Return the (X, Y) coordinate for the center point of the cell that contains the specified text.  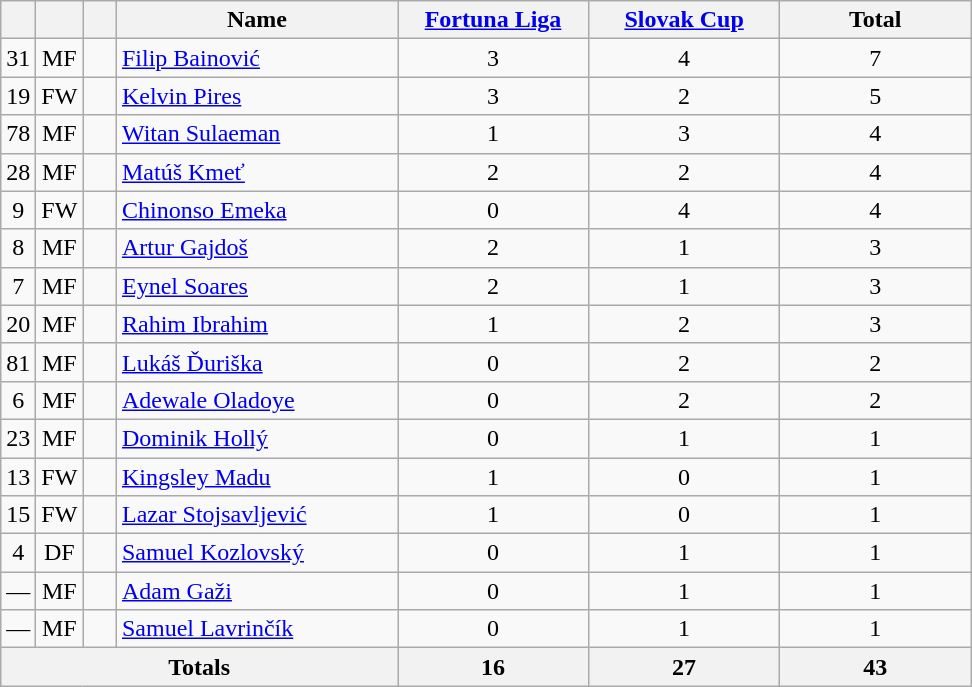
Lazar Stojsavljević (256, 515)
20 (18, 324)
Matúš Kmeť (256, 172)
5 (876, 96)
27 (684, 667)
13 (18, 477)
Totals (200, 667)
Adam Gaži (256, 591)
Samuel Kozlovský (256, 553)
Samuel Lavrinčík (256, 629)
Rahim Ibrahim (256, 324)
28 (18, 172)
Eynel Soares (256, 286)
Slovak Cup (684, 20)
8 (18, 248)
Fortuna Liga (494, 20)
Adewale Oladoye (256, 400)
6 (18, 400)
Filip Bainović (256, 58)
Name (256, 20)
19 (18, 96)
Dominik Hollý (256, 438)
81 (18, 362)
Witan Sulaeman (256, 134)
43 (876, 667)
Total (876, 20)
9 (18, 210)
Kingsley Madu (256, 477)
Lukáš Ďuriška (256, 362)
31 (18, 58)
Chinonso Emeka (256, 210)
23 (18, 438)
Kelvin Pires (256, 96)
15 (18, 515)
78 (18, 134)
DF (60, 553)
Artur Gajdoš (256, 248)
16 (494, 667)
